Locate the cell with the specified text and output its (x, y) center coordinate. 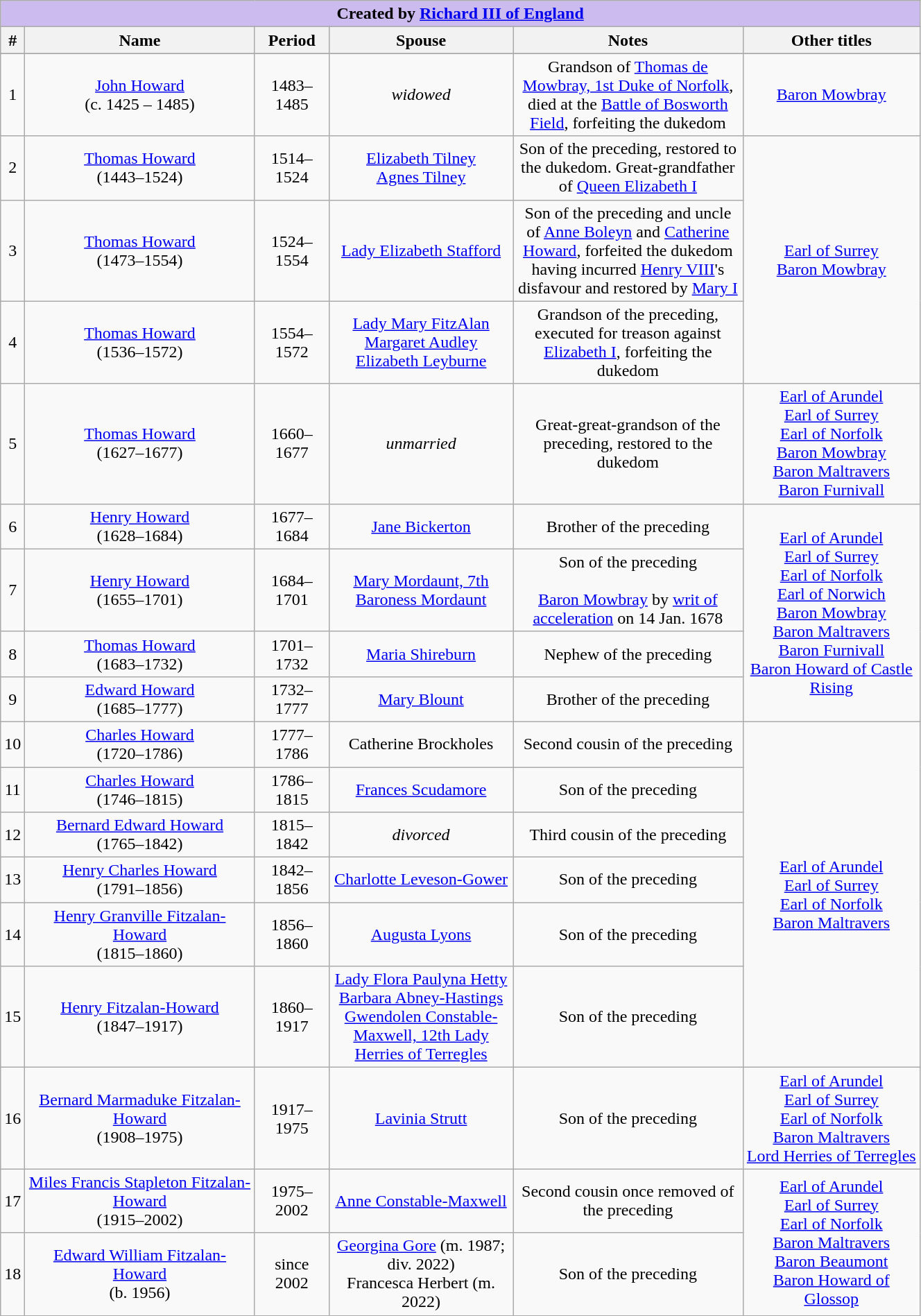
Jane Bickerton (422, 526)
Earl of ArundelEarl of SurreyEarl of NorfolkEarl of NorwichBaron MowbrayBaron MaltraversBaron FurnivallBaron Howard of Castle Rising (831, 613)
1 (12, 94)
Miles Francis Stapleton Fitzalan-Howard(1915–2002) (140, 1201)
12 (12, 835)
# (12, 40)
Second cousin of the preceding (628, 744)
15 (12, 1017)
1684–1701 (291, 590)
Nephew of the preceding (628, 653)
since 2002 (291, 1274)
Grandson of the preceding, executed for treason against Elizabeth I, forfeiting the dukedom (628, 343)
Lady Mary FitzAlanMargaret AudleyElizabeth Leyburne (422, 343)
Name (140, 40)
1777–1786 (291, 744)
Other titles (831, 40)
13 (12, 880)
Henry Fitzalan-Howard(1847–1917) (140, 1017)
Lady Elizabeth Stafford (422, 250)
Thomas Howard(1536–1572) (140, 343)
Charles Howard(1720–1786) (140, 744)
1524–1554 (291, 250)
Edward Howard(1685–1777) (140, 699)
1701–1732 (291, 653)
1554–1572 (291, 343)
Earl of SurreyBaron Mowbray (831, 259)
1975–2002 (291, 1201)
1660–1677 (291, 444)
16 (12, 1118)
Catherine Brockholes (422, 744)
Great-great-grandson of the preceding, restored to the dukedom (628, 444)
Thomas Howard(1473–1554) (140, 250)
Third cousin of the preceding (628, 835)
divorced (422, 835)
John Howard(c. 1425 – 1485) (140, 94)
9 (12, 699)
Anne Constable-Maxwell (422, 1201)
Created by Richard III of England (460, 14)
2 (12, 168)
Mary Mordaunt, 7th Baroness Mordaunt (422, 590)
5 (12, 444)
Augusta Lyons (422, 934)
Baron Mowbray (831, 94)
Earl of ArundelEarl of SurreyEarl of NorfolkBaron MaltraversLord Herries of Terregles (831, 1118)
18 (12, 1274)
Period (291, 40)
Henry Howard(1628–1684) (140, 526)
Earl of ArundelEarl of SurreyEarl of NorfolkBaron MowbrayBaron MaltraversBaron Furnivall (831, 444)
widowed (422, 94)
1677–1684 (291, 526)
Edward William Fitzalan-Howard(b. 1956) (140, 1274)
Lavinia Strutt (422, 1118)
8 (12, 653)
Thomas Howard(1627–1677) (140, 444)
Elizabeth TilneyAgnes Tilney (422, 168)
Henry Granville Fitzalan-Howard(1815–1860) (140, 934)
Second cousin once removed of the preceding (628, 1201)
Henry Howard(1655–1701) (140, 590)
17 (12, 1201)
Bernard Edward Howard(1765–1842) (140, 835)
Charlotte Leveson-Gower (422, 880)
Charles Howard(1746–1815) (140, 789)
Son of the precedingBaron Mowbray by writ of acceleration on 14 Jan. 1678 (628, 590)
Henry Charles Howard(1791–1856) (140, 880)
1842–1856 (291, 880)
Lady Flora Paulyna Hetty Barbara Abney-HastingsGwendolen Constable-Maxwell, 12th Lady Herries of Terregles (422, 1017)
10 (12, 744)
3 (12, 250)
1483–1485 (291, 94)
14 (12, 934)
7 (12, 590)
1514–1524 (291, 168)
1856–1860 (291, 934)
6 (12, 526)
Grandson of Thomas de Mowbray, 1st Duke of Norfolk, died at the Battle of Bosworth Field, forfeiting the dukedom (628, 94)
Earl of ArundelEarl of SurreyEarl of NorfolkBaron MaltraversBaron BeaumontBaron Howard of Glossop (831, 1242)
1786–1815 (291, 789)
Thomas Howard(1683–1732) (140, 653)
unmarried (422, 444)
4 (12, 343)
Notes (628, 40)
Earl of ArundelEarl of SurreyEarl of NorfolkBaron Maltravers (831, 894)
1815–1842 (291, 835)
Thomas Howard(1443–1524) (140, 168)
Bernard Marmaduke Fitzalan-Howard(1908–1975) (140, 1118)
11 (12, 789)
Georgina Gore (m. 1987; div. 2022)Francesca Herbert (m. 2022) (422, 1274)
1917–1975 (291, 1118)
1732–1777 (291, 699)
Mary Blount (422, 699)
1860–1917 (291, 1017)
Maria Shireburn (422, 653)
Frances Scudamore (422, 789)
Spouse (422, 40)
Son of the preceding, restored to the dukedom. Great-grandfather of Queen Elizabeth I (628, 168)
